Pinpoint the cell where the given text exists, returning its [x, y] midpoint coordinate. 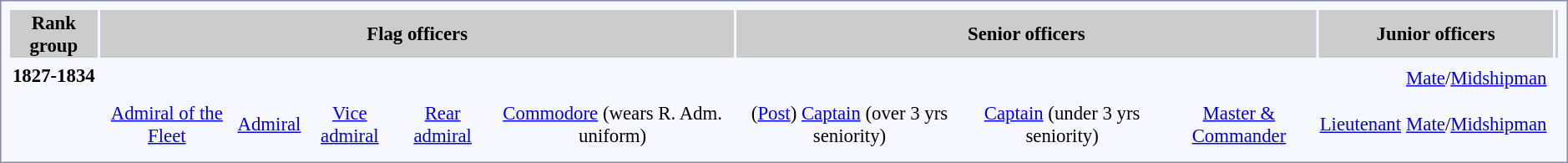
Flag officers [417, 33]
Junior officers [1436, 33]
(Post) Captain (over 3 yrs seniority) [850, 124]
1827-1834 [53, 75]
Lieutenant [1360, 124]
Master & Commander [1239, 124]
Senior officers [1027, 33]
Rear admiral [443, 124]
Captain (under 3 yrs seniority) [1062, 124]
Commodore (wears R. Adm. uniform) [613, 124]
Vice admiral [350, 124]
Admiral [269, 124]
Rank group [53, 33]
Admiral of the Fleet [167, 124]
